Determine the [x, y] coordinate at the center of the cell enclosing the given text.  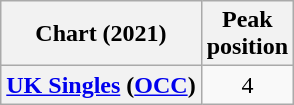
Chart (2021) [101, 34]
4 [247, 85]
UK Singles (OCC) [101, 85]
Peakposition [247, 34]
